Identify which cell holds the provided text, then report its (X, Y) central coordinate. 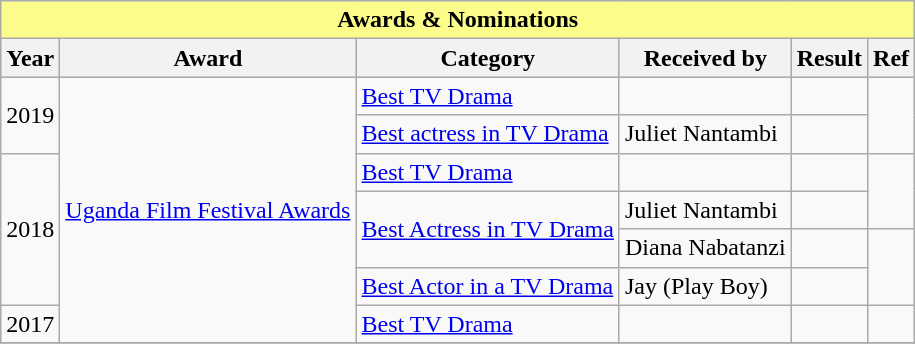
Best Actor in a TV Drama (488, 286)
Awards & Nominations (458, 20)
Uganda Film Festival Awards (208, 210)
2018 (30, 229)
Ref (892, 58)
Best actress in TV Drama (488, 134)
Award (208, 58)
Result (829, 58)
Received by (705, 58)
Category (488, 58)
2019 (30, 115)
Diana Nabatanzi (705, 248)
Jay (Play Boy) (705, 286)
2017 (30, 324)
Best Actress in TV Drama (488, 229)
Year (30, 58)
